Pinpoint the cell where the given text exists, returning its (x, y) midpoint coordinate. 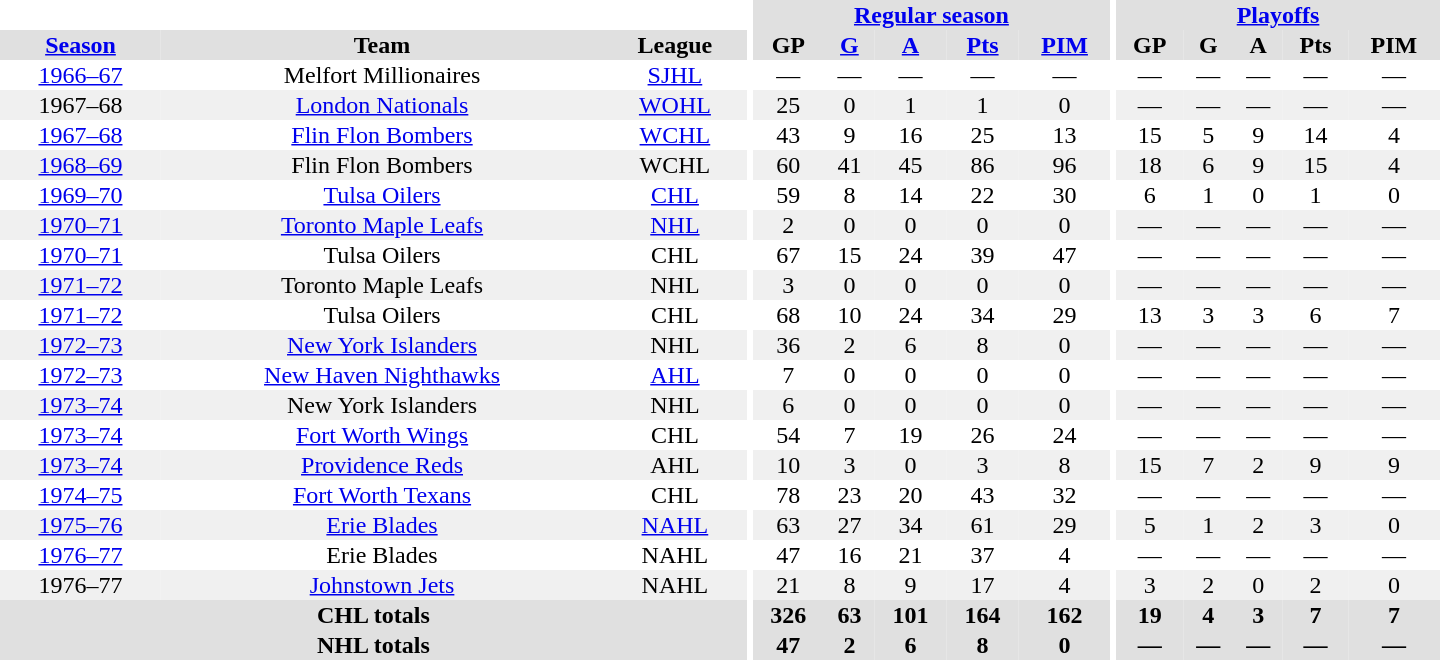
New Haven Nighthawks (382, 375)
96 (1065, 165)
61 (983, 525)
78 (788, 495)
36 (788, 345)
20 (910, 495)
45 (910, 165)
Fort Worth Texans (382, 495)
326 (788, 615)
1966–67 (80, 75)
86 (983, 165)
41 (849, 165)
Team (382, 45)
Fort Worth Wings (382, 435)
59 (788, 195)
1975–76 (80, 525)
Regular season (931, 15)
23 (849, 495)
League (675, 45)
54 (788, 435)
WOHL (675, 105)
1974–75 (80, 495)
22 (983, 195)
30 (1065, 195)
26 (983, 435)
18 (1150, 165)
164 (983, 615)
Providence Reds (382, 465)
101 (910, 615)
Season (80, 45)
39 (983, 255)
162 (1065, 615)
27 (849, 525)
Playoffs (1278, 15)
1968–69 (80, 165)
17 (983, 585)
SJHL (675, 75)
32 (1065, 495)
London Nationals (382, 105)
60 (788, 165)
Melfort Millionaires (382, 75)
67 (788, 255)
NHL totals (374, 645)
Johnstown Jets (382, 585)
37 (983, 555)
1969–70 (80, 195)
68 (788, 315)
CHL totals (374, 615)
